Find where the given text appears and provide that cell's center as (X, Y) coordinate. 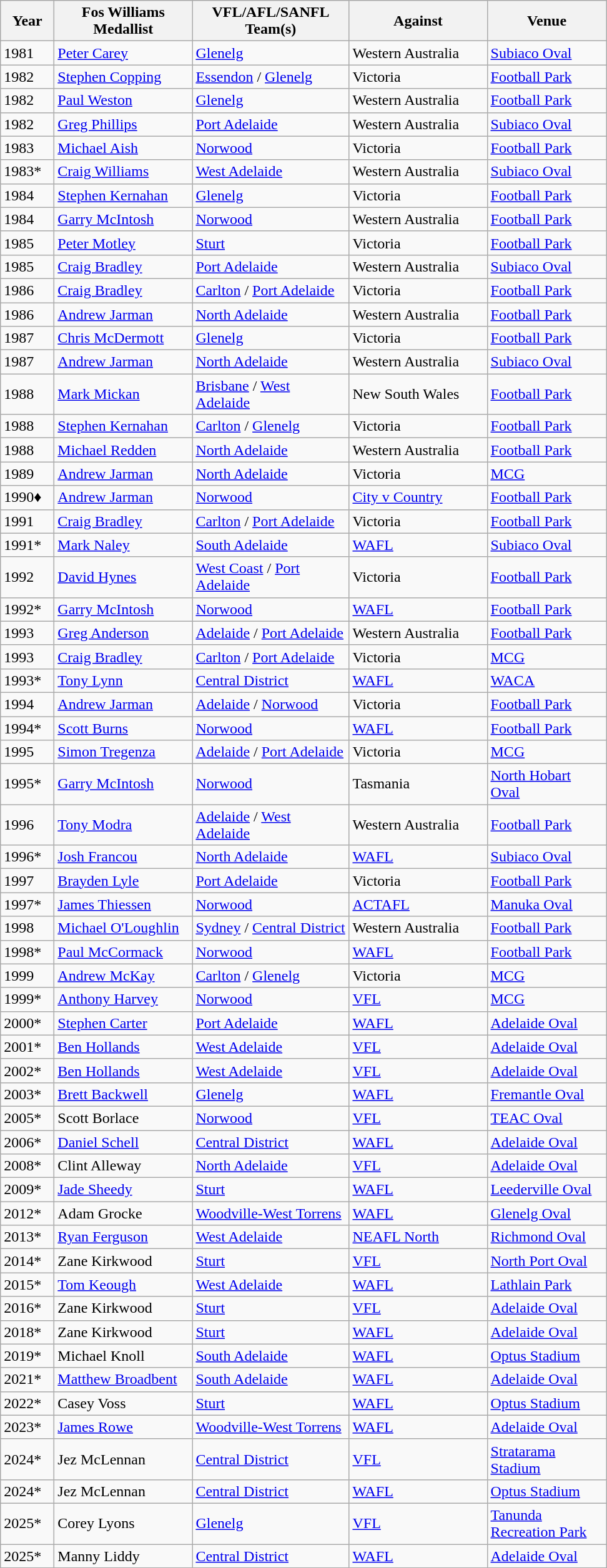
Scott Borlace (124, 1118)
Simon Tregenza (124, 752)
VFL/AFL/SANFL Team(s) (271, 21)
Andrew McKay (124, 976)
2005* (27, 1118)
Stratarama Stadium (547, 1459)
Sydney / Central District (271, 928)
David Hynes (124, 577)
1999* (27, 999)
WACA (547, 680)
2015* (27, 1285)
Chris McDermott (124, 338)
Michael Aish (124, 148)
Tasmania (418, 784)
Paul McCormack (124, 952)
Adam Grocke (124, 1213)
Paul Weston (124, 100)
Adelaide / Norwood (271, 704)
2002* (27, 1071)
Glenelg Oval (547, 1213)
2019* (27, 1356)
Michael O'Loughlin (124, 928)
Clint Alleway (124, 1166)
1992* (27, 609)
Michael Knoll (124, 1356)
2006* (27, 1142)
Tony Modra (124, 825)
Jade Sheedy (124, 1190)
Adelaide / West Adelaide (271, 825)
Richmond Oval (547, 1237)
North Hobart Oval (547, 784)
Greg Phillips (124, 124)
1990♦ (27, 497)
1994* (27, 728)
Brayden Lyle (124, 881)
Anthony Harvey (124, 999)
2003* (27, 1094)
1992 (27, 577)
Michael Redden (124, 450)
2000* (27, 1023)
Lathlain Park (547, 1285)
Greg Anderson (124, 633)
Matthew Broadbent (124, 1379)
Fos Williams Medallist (124, 21)
Craig Williams (124, 172)
Essendon / Glenelg (271, 77)
Daniel Schell (124, 1142)
1996* (27, 857)
1981 (27, 53)
Casey Voss (124, 1403)
Venue (547, 21)
Brisbane / West Adelaide (271, 394)
1989 (27, 474)
1991 (27, 521)
2013* (27, 1237)
2014* (27, 1261)
2009* (27, 1190)
Ryan Ferguson (124, 1237)
Tom Keough (124, 1285)
Peter Motley (124, 243)
Scott Burns (124, 728)
James Rowe (124, 1427)
Stephen Copping (124, 77)
Leederville Oval (547, 1190)
Against (418, 21)
Year (27, 21)
ACTAFL (418, 904)
Brett Backwell (124, 1094)
2001* (27, 1047)
Josh Francou (124, 857)
1995* (27, 784)
North Port Oval (547, 1261)
1983 (27, 148)
Stephen Carter (124, 1023)
James Thiessen (124, 904)
2021* (27, 1379)
1998* (27, 952)
1997 (27, 881)
Manny Liddy (124, 1556)
Peter Carey (124, 53)
1995 (27, 752)
Corey Lyons (124, 1523)
Manuka Oval (547, 904)
Tony Lynn (124, 680)
West Coast / Port Adelaide (271, 577)
Tanunda Recreation Park (547, 1523)
New South Wales (418, 394)
1991* (27, 545)
1993* (27, 680)
1998 (27, 928)
2008* (27, 1166)
Fremantle Oval (547, 1094)
1994 (27, 704)
TEAC Oval (547, 1118)
1996 (27, 825)
2022* (27, 1403)
NEAFL North (418, 1237)
1983* (27, 172)
City v Country (418, 497)
2016* (27, 1308)
Mark Mickan (124, 394)
2018* (27, 1332)
2012* (27, 1213)
Mark Naley (124, 545)
1997* (27, 904)
2023* (27, 1427)
1999 (27, 976)
